Provide the (x, y) coordinate of the cell's center where the given text is located.  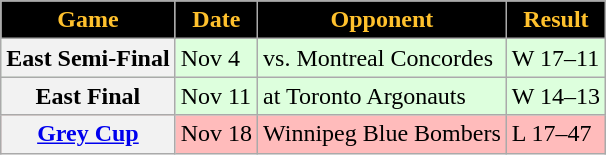
Winnipeg Blue Bombers (382, 134)
Opponent (382, 20)
Game (88, 20)
Nov 11 (216, 96)
Date (216, 20)
W 17–11 (556, 58)
Result (556, 20)
L 17–47 (556, 134)
Nov 4 (216, 58)
Grey Cup (88, 134)
W 14–13 (556, 96)
Nov 18 (216, 134)
East Semi-Final (88, 58)
at Toronto Argonauts (382, 96)
vs. Montreal Concordes (382, 58)
East Final (88, 96)
